Identify which cell holds the provided text, then report its [X, Y] central coordinate. 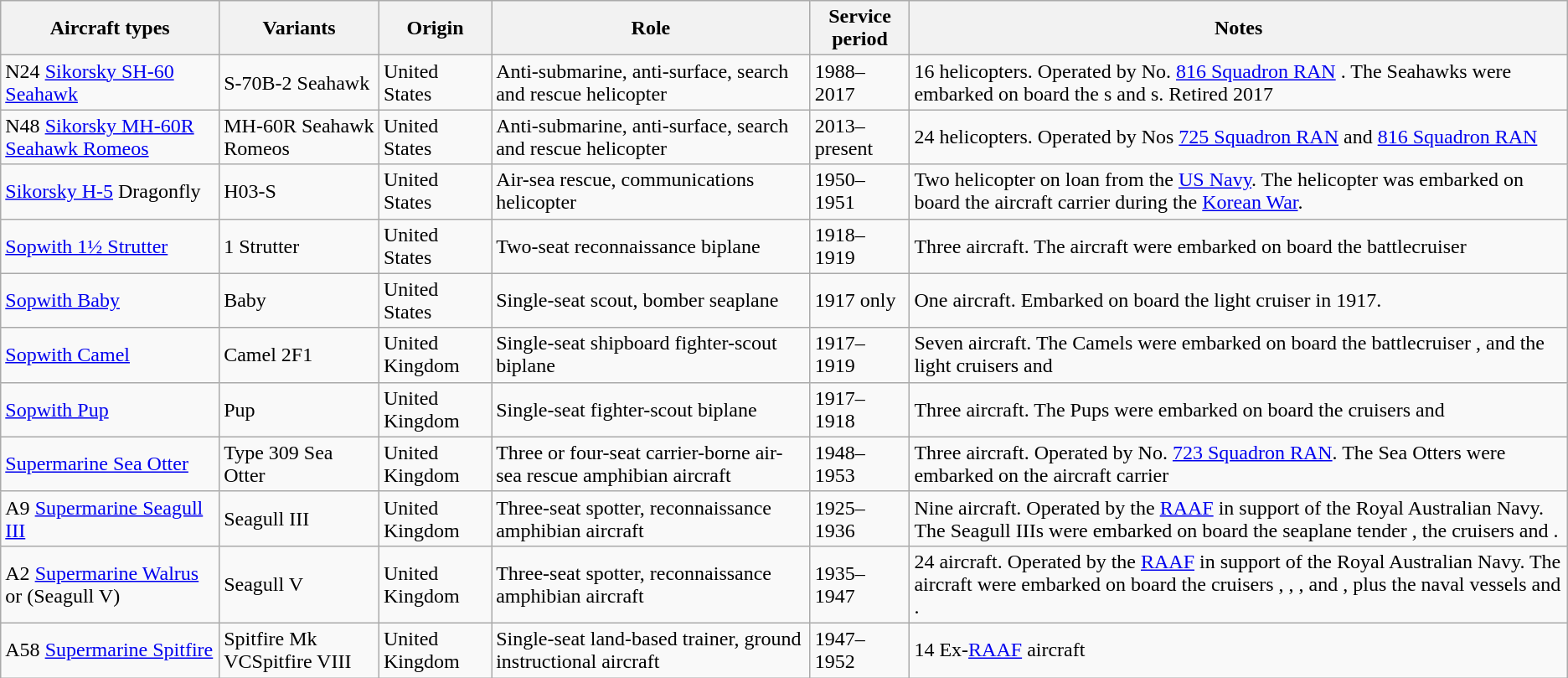
Type 309 Sea Otter [300, 464]
MH-60R Seahawk Romeos [300, 137]
Sopwith 1½ Strutter [111, 246]
Aircraft types [111, 28]
A9 Supermarine Seagull III [111, 518]
Supermarine Sea Otter [111, 464]
Sopwith Pup [111, 409]
Sopwith Camel [111, 355]
Sopwith Baby [111, 300]
Camel 2F1 [300, 355]
Origin [435, 28]
Two helicopter on loan from the US Navy. The helicopter was embarked on board the aircraft carrier during the Korean War. [1238, 191]
24 helicopters. Operated by Nos 725 Squadron RAN and 816 Squadron RAN [1238, 137]
Seven aircraft. The Camels were embarked on board the battlecruiser , and the light cruisers and [1238, 355]
H03-S [300, 191]
Single-seat land-based trainer, ground instructional aircraft [652, 650]
16 helicopters. Operated by No. 816 Squadron RAN . The Seahawks were embarked on board the s and s. Retired 2017 [1238, 82]
1988–2017 [859, 82]
A58 Supermarine Spitfire [111, 650]
Single-seat fighter-scout biplane [652, 409]
N24 Sikorsky SH-60 Seahawk [111, 82]
Two-seat reconnaissance biplane [652, 246]
Seagull V [300, 584]
Single-seat shipboard fighter-scout biplane [652, 355]
1917–1919 [859, 355]
Three aircraft. The aircraft were embarked on board the battlecruiser [1238, 246]
N48 Sikorsky MH-60R Seahawk Romeos [111, 137]
Notes [1238, 28]
1950–1951 [859, 191]
1917–1918 [859, 409]
Sikorsky H-5 Dragonfly [111, 191]
1918–1919 [859, 246]
Seagull III [300, 518]
A2 Supermarine Walrus or (Seagull V) [111, 584]
1935–1947 [859, 584]
1917 only [859, 300]
Service period [859, 28]
One aircraft. Embarked on board the light cruiser in 1917. [1238, 300]
Variants [300, 28]
Spitfire Mk VCSpitfire VIII [300, 650]
Baby [300, 300]
Single-seat scout, bomber seaplane [652, 300]
Three aircraft. The Pups were embarked on board the cruisers and [1238, 409]
1 Strutter [300, 246]
Three aircraft. Operated by No. 723 Squadron RAN. The Sea Otters were embarked on the aircraft carrier [1238, 464]
Role [652, 28]
1948–1953 [859, 464]
S-70B-2 Seahawk [300, 82]
1925–1936 [859, 518]
Pup [300, 409]
14 Ex-RAAF aircraft [1238, 650]
Three or four-seat carrier-borne air-sea rescue amphibian aircraft [652, 464]
1947–1952 [859, 650]
2013–present [859, 137]
Air-sea rescue, communications helicopter [652, 191]
